Scan for the cell matching the given text and deliver its [x, y] coordinate at center. 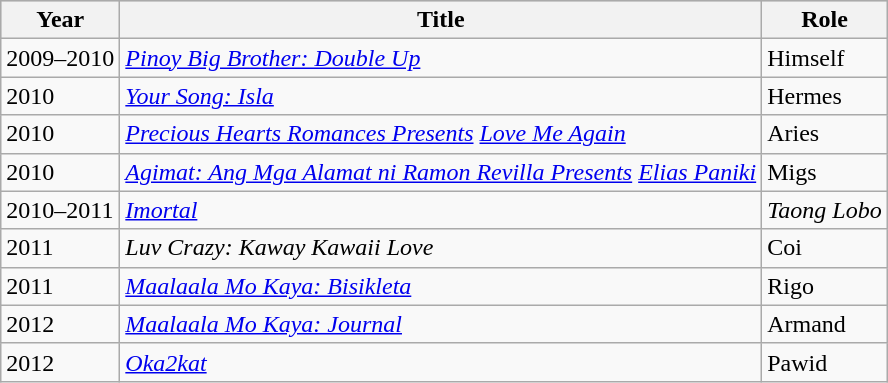
Luv Crazy: Kaway Kawaii Love [441, 248]
Agimat: Ang Mga Alamat ni Ramon Revilla Presents Elias Paniki [441, 172]
Migs [825, 172]
Himself [825, 58]
Year [60, 20]
2009–2010 [60, 58]
Taong Lobo [825, 210]
2010–2011 [60, 210]
Title [441, 20]
Maalaala Mo Kaya: Bisikleta [441, 286]
Precious Hearts Romances Presents Love Me Again [441, 134]
Role [825, 20]
Pinoy Big Brother: Double Up [441, 58]
Oka2kat [441, 362]
Coi [825, 248]
Armand [825, 324]
Imortal [441, 210]
Aries [825, 134]
Maalaala Mo Kaya: Journal [441, 324]
Hermes [825, 96]
Rigo [825, 286]
Pawid [825, 362]
Your Song: Isla [441, 96]
